Capture the cell that displays the provided text and extract its (X, Y) central coordinate. 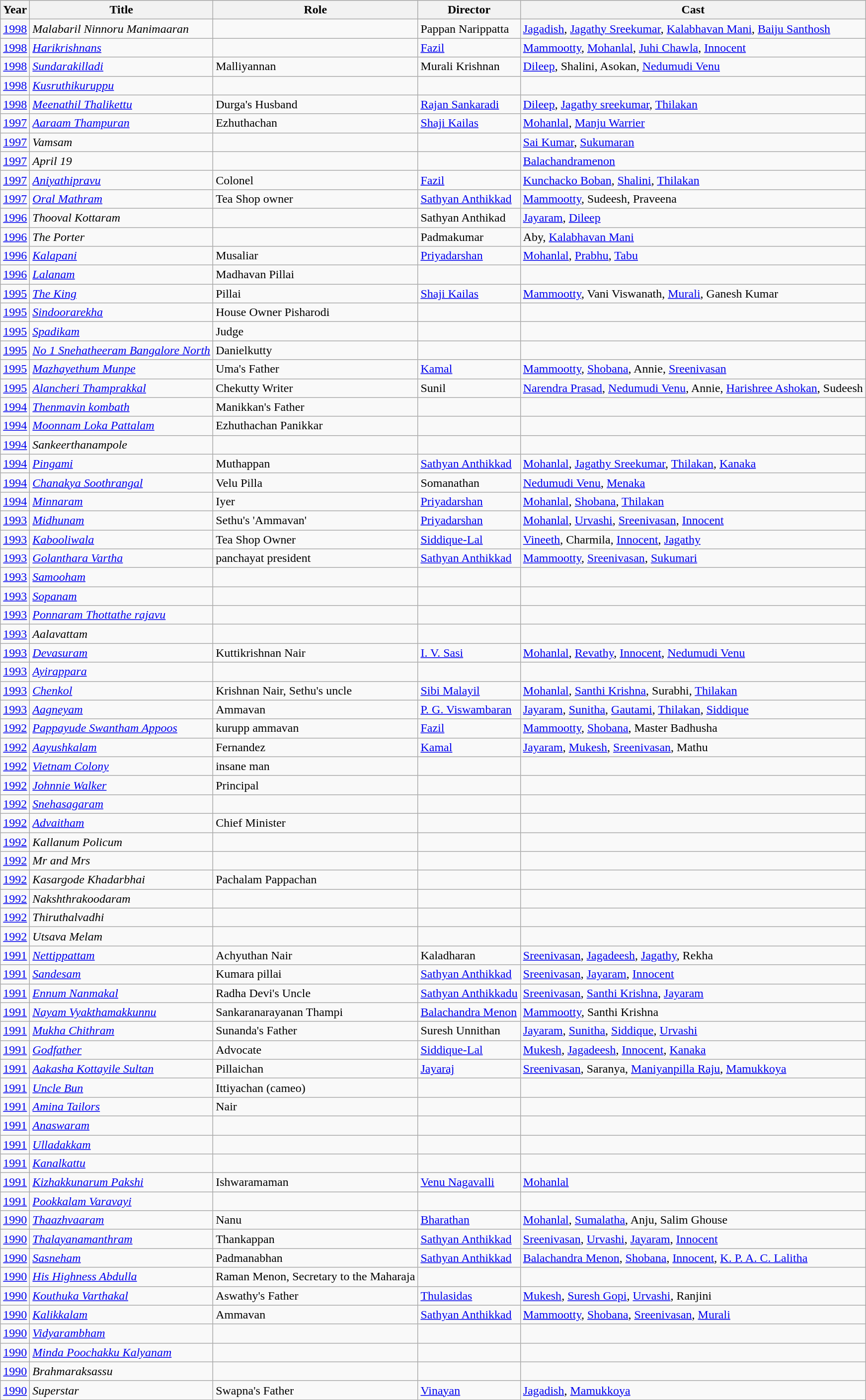
Mohanlal, Manju Warrier (693, 123)
Jagadish, Mamukkoya (693, 1390)
Ezhuthachan Panikkar (315, 426)
Vineeth, Charmila, Innocent, Jagathy (693, 539)
Spadikam (121, 331)
Director (469, 10)
Nettippattam (121, 955)
Ulladakkam (121, 1144)
Aswathy's Father (315, 1296)
Meenathil Thalikettu (121, 104)
Sopanam (121, 596)
Pappayude Swantham Appoos (121, 728)
Oral Mathram (121, 199)
Ennum Nanmakal (121, 993)
Vinayan (469, 1390)
Ayirappara (121, 672)
Role (315, 10)
Alancheri Thamprakkal (121, 388)
Aaraam Thampuran (121, 123)
Superstar (121, 1390)
Sathyan Anthikad (469, 218)
Dileep, Shalini, Asokan, Nedumudi Venu (693, 67)
Danielkutty (315, 350)
Muthappan (315, 464)
Judge (315, 331)
Musaliar (315, 256)
Principal (315, 785)
Minnaram (121, 501)
Kallanum Policum (121, 842)
Balachandra Menon (469, 1012)
Tea Shop owner (315, 199)
Sreenivasan, Jagadeesh, Jagathy, Rekha (693, 955)
Kabooliwala (121, 539)
Venu Nagavalli (469, 1182)
Thooval Kottaram (121, 218)
Murali Krishnan (469, 67)
Pillaichan (315, 1069)
Aniyathipravu (121, 180)
Ezhuthachan (315, 123)
Mohanlal, Santhi Krishna, Surabhi, Thilakan (693, 691)
Tea Shop Owner (315, 539)
Aby, Kalabhavan Mani (693, 237)
Thalayanamanthram (121, 1239)
Thankappan (315, 1239)
April 19 (121, 161)
Godfather (121, 1050)
Velu Pilla (315, 482)
Jayaraj (469, 1069)
Sunanda's Father (315, 1031)
Bharathan (469, 1220)
Colonel (315, 180)
Minda Poochakku Kalyanam (121, 1352)
Radha Devi's Uncle (315, 993)
Mukha Chithram (121, 1031)
Golanthara Vartha (121, 558)
Kalapani (121, 256)
Jayaram, Sunitha, Siddique, Urvashi (693, 1031)
Thenmavin kombath (121, 407)
Pachalam Pappachan (315, 880)
Sathyan Anthikkadu (469, 993)
Nair (315, 1106)
His Highness Abdulla (121, 1277)
Mammootty, Sreenivasan, Sukumari (693, 558)
Kouthuka Varthakal (121, 1296)
Kuttikrishnan Nair (315, 653)
Vamsam (121, 142)
Mammootty, Mohanlal, Juhi Chawla, Innocent (693, 48)
Krishnan Nair, Sethu's uncle (315, 691)
Balachandra Menon, Shobana, Innocent, K. P. A. C. Lalitha (693, 1258)
Mammootty, Shobana, Annie, Sreenivasan (693, 369)
Nakshthrakoodaram (121, 899)
Mohanlal, Urvashi, Sreenivasan, Innocent (693, 520)
Thulasidas (469, 1296)
Sreenivasan, Saranya, Maniyanpilla Raju, Mamukkoya (693, 1069)
Balachandramenon (693, 161)
Sindoorarekha (121, 312)
kurupp ammavan (315, 728)
Mohanlal, Sumalatha, Anju, Salim Ghouse (693, 1220)
Advocate (315, 1050)
Kusruthikuruppu (121, 85)
Kunchacko Boban, Shalini, Thilakan (693, 180)
Aalavattam (121, 634)
Iyer (315, 501)
Utsava Melam (121, 936)
I. V. Sasi (469, 653)
Suresh Unnithan (469, 1031)
Sunil (469, 388)
Madhavan Pillai (315, 275)
Sreenivasan, Jayaram, Innocent (693, 974)
Rajan Sankaradi (469, 104)
Mohanlal, Jagathy Sreekumar, Thilakan, Kanaka (693, 464)
Vietnam Colony (121, 766)
Sreenivasan, Santhi Krishna, Jayaram (693, 993)
No 1 Snehatheeram Bangalore North (121, 350)
Narendra Prasad, Nedumudi Venu, Annie, Harishree Ashokan, Sudeesh (693, 388)
Thaazhvaaram (121, 1220)
Thiruthalvadhi (121, 918)
Uncle Bun (121, 1088)
Vidyarambham (121, 1333)
Nayam Vyakthamakkunnu (121, 1012)
Manikkan's Father (315, 407)
Chekutty Writer (315, 388)
Mohanlal (693, 1182)
Mammootty, Sudeesh, Praveena (693, 199)
Chanakya Soothrangal (121, 482)
Amina Tailors (121, 1106)
Pookkalam Varavayi (121, 1201)
Pappan Narippatta (469, 29)
Nedumudi Venu, Menaka (693, 482)
Ittiyachan (cameo) (315, 1088)
Somanathan (469, 482)
Advaitham (121, 823)
Jagadish, Jagathy Sreekumar, Kalabhavan Mani, Baiju Santhosh (693, 29)
Kanalkattu (121, 1164)
Fernandez (315, 747)
Sankaranarayanan Thampi (315, 1012)
Ishwaramaman (315, 1182)
Mohanlal, Shobana, Thilakan (693, 501)
insane man (315, 766)
The King (121, 294)
Kalikkalam (121, 1315)
Aayushkalam (121, 747)
Ponnaram Thottathe rajavu (121, 615)
Pingami (121, 464)
Malabaril Ninnoru Manimaaran (121, 29)
Padmanabhan (315, 1258)
Kumara pillai (315, 974)
Mazhayethum Munpe (121, 369)
Mukesh, Suresh Gopi, Urvashi, Ranjini (693, 1296)
Snehasagaram (121, 804)
Sandesam (121, 974)
Johnnie Walker (121, 785)
Mammootty, Shobana, Master Badhusha (693, 728)
Padmakumar (469, 237)
Title (121, 10)
Achyuthan Nair (315, 955)
Nanu (315, 1220)
Aakasha Kottayile Sultan (121, 1069)
Jayaram, Dileep (693, 218)
Anaswaram (121, 1125)
Uma's Father (315, 369)
The Porter (121, 237)
House Owner Pisharodi (315, 312)
Mammootty, Shobana, Sreenivasan, Murali (693, 1315)
Midhunam (121, 520)
Sai Kumar, Sukumaran (693, 142)
panchayat president (315, 558)
Durga's Husband (315, 104)
Moonnam Loka Pattalam (121, 426)
Chief Minister (315, 823)
Sasneham (121, 1258)
Mr and Mrs (121, 861)
Mohanlal, Prabhu, Tabu (693, 256)
Samooham (121, 577)
Sethu's 'Ammavan' (315, 520)
P. G. Viswambaran (469, 709)
Year (15, 10)
Swapna's Father (315, 1390)
Mohanlal, Revathy, Innocent, Nedumudi Venu (693, 653)
Kizhakkunarum Pakshi (121, 1182)
Sundarakilladi (121, 67)
Sankeerthanampole (121, 445)
Sreenivasan, Urvashi, Jayaram, Innocent (693, 1239)
Dileep, Jagathy sreekumar, Thilakan (693, 104)
Brahmaraksassu (121, 1371)
Sibi Malayil (469, 691)
Chenkol (121, 691)
Jayaram, Sunitha, Gautami, Thilakan, Siddique (693, 709)
Raman Menon, Secretary to the Maharaja (315, 1277)
Kaladharan (469, 955)
Kasargode Khadarbhai (121, 880)
Mukesh, Jagadeesh, Innocent, Kanaka (693, 1050)
Malliyannan (315, 67)
Mammootty, Vani Viswanath, Murali, Ganesh Kumar (693, 294)
Lalanam (121, 275)
Pillai (315, 294)
Devasuram (121, 653)
Cast (693, 10)
Jayaram, Mukesh, Sreenivasan, Mathu (693, 747)
Aagneyam (121, 709)
Harikrishnans (121, 48)
Mammootty, Santhi Krishna (693, 1012)
